Return (X, Y) of the center of cell containing provided text 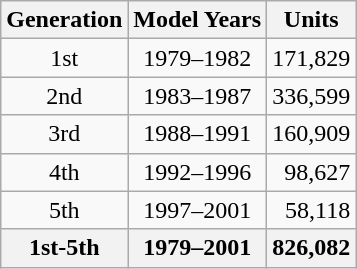
58,118 (312, 210)
3rd (64, 134)
1979–2001 (198, 248)
1979–1982 (198, 58)
826,082 (312, 248)
1st-5th (64, 248)
Units (312, 20)
336,599 (312, 96)
1988–1991 (198, 134)
Model Years (198, 20)
160,909 (312, 134)
5th (64, 210)
2nd (64, 96)
171,829 (312, 58)
1st (64, 58)
1983–1987 (198, 96)
1992–1996 (198, 172)
1997–2001 (198, 210)
98,627 (312, 172)
Generation (64, 20)
4th (64, 172)
